Capture the cell that displays the provided text and extract its (X, Y) central coordinate. 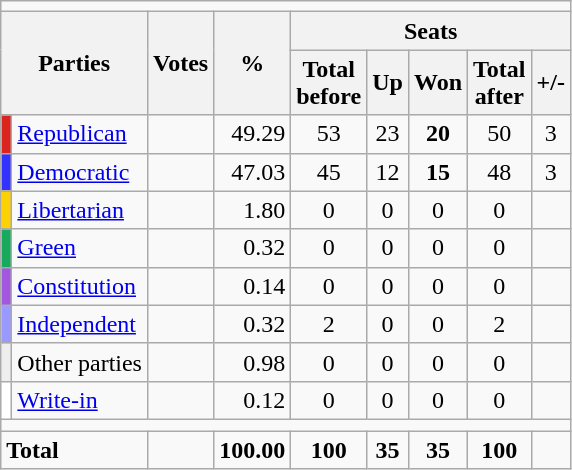
Totalafter (500, 82)
Democratic (80, 172)
Libertarian (80, 210)
45 (329, 172)
100.00 (252, 449)
15 (438, 172)
20 (438, 134)
0.98 (252, 362)
0.14 (252, 286)
49.29 (252, 134)
Green (80, 248)
Republican (80, 134)
Total (74, 449)
Totalbefore (329, 82)
Won (438, 82)
Up (388, 82)
Write-in (80, 400)
12 (388, 172)
23 (388, 134)
0.12 (252, 400)
Other parties (80, 362)
Seats (431, 31)
47.03 (252, 172)
Votes (180, 64)
50 (500, 134)
+/- (550, 82)
% (252, 64)
53 (329, 134)
48 (500, 172)
Parties (74, 64)
Independent (80, 324)
1.80 (252, 210)
Constitution (80, 286)
